Search for the cell housing the specified text and yield its (X, Y) center coordinate. 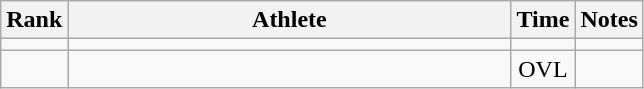
Rank (34, 20)
Notes (609, 20)
OVL (543, 69)
Athlete (290, 20)
Time (543, 20)
